Capture the cell that displays the provided text and extract its (x, y) central coordinate. 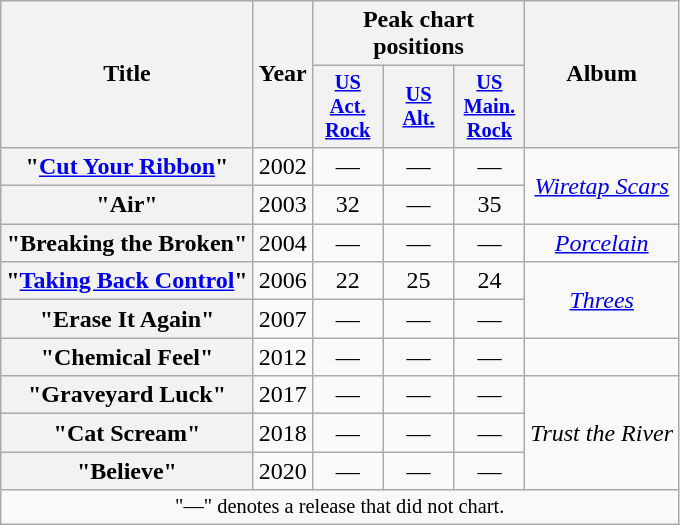
USAct.Rock (348, 107)
25 (418, 281)
Year (282, 74)
2018 (282, 433)
"Believe" (127, 471)
Album (602, 74)
2003 (282, 205)
24 (490, 281)
Threes (602, 300)
2006 (282, 281)
Wiretap Scars (602, 185)
32 (348, 205)
"Cat Scream" (127, 433)
"Graveyard Luck" (127, 395)
USAlt. (418, 107)
"Taking Back Control" (127, 281)
"—" denotes a release that did not chart. (340, 507)
"Erase It Again" (127, 319)
Peak chart positions (418, 34)
2002 (282, 166)
2004 (282, 243)
2020 (282, 471)
22 (348, 281)
2007 (282, 319)
2017 (282, 395)
USMain.Rock (490, 107)
35 (490, 205)
Title (127, 74)
Porcelain (602, 243)
"Air" (127, 205)
"Chemical Feel" (127, 357)
2012 (282, 357)
"Breaking the Broken" (127, 243)
Trust the River (602, 433)
"Cut Your Ribbon" (127, 166)
